Find where the given text appears and provide that cell's center as [x, y] coordinate. 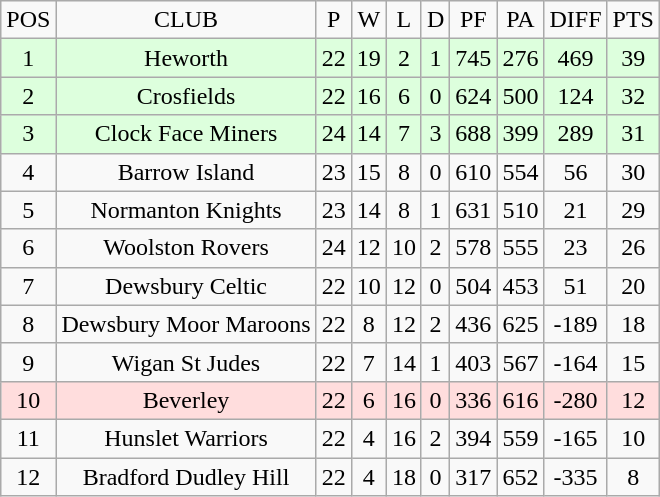
51 [576, 286]
Beverley [186, 400]
-164 [576, 362]
POS [28, 20]
56 [576, 172]
403 [474, 362]
5 [28, 210]
625 [520, 324]
Hunslet Warriors [186, 438]
124 [576, 96]
500 [520, 96]
P [334, 20]
39 [633, 58]
616 [520, 400]
Bradford Dudley Hill [186, 477]
399 [520, 134]
W [368, 20]
30 [633, 172]
31 [633, 134]
554 [520, 172]
PF [474, 20]
652 [520, 477]
317 [474, 477]
510 [520, 210]
DIFF [576, 20]
688 [474, 134]
578 [474, 248]
Barrow Island [186, 172]
336 [474, 400]
11 [28, 438]
-165 [576, 438]
631 [474, 210]
289 [576, 134]
559 [520, 438]
276 [520, 58]
L [404, 20]
CLUB [186, 20]
453 [520, 286]
32 [633, 96]
-280 [576, 400]
-335 [576, 477]
567 [520, 362]
469 [576, 58]
Normanton Knights [186, 210]
Wigan St Judes [186, 362]
9 [28, 362]
Crosfields [186, 96]
29 [633, 210]
555 [520, 248]
PA [520, 20]
504 [474, 286]
Heworth [186, 58]
26 [633, 248]
610 [474, 172]
Woolston Rovers [186, 248]
Clock Face Miners [186, 134]
-189 [576, 324]
20 [633, 286]
Dewsbury Moor Maroons [186, 324]
436 [474, 324]
745 [474, 58]
624 [474, 96]
Dewsbury Celtic [186, 286]
21 [576, 210]
19 [368, 58]
394 [474, 438]
PTS [633, 20]
D [435, 20]
